Pinpoint the cell where the given text exists, returning its (x, y) midpoint coordinate. 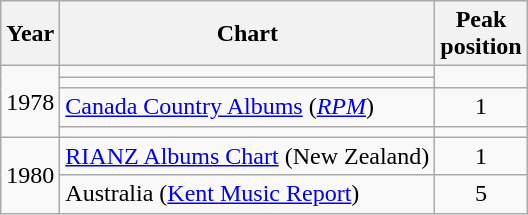
5 (481, 194)
Peakposition (481, 34)
1980 (30, 175)
Year (30, 34)
Chart (248, 34)
1978 (30, 102)
RIANZ Albums Chart (New Zealand) (248, 156)
Australia (Kent Music Report) (248, 194)
Canada Country Albums (RPM) (248, 107)
